For the text-containing cell, return its midpoint in (X, Y) coordinate format. 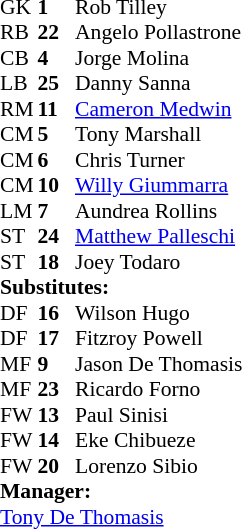
20 (57, 466)
Angelo Pollastrone (158, 33)
16 (57, 313)
Aundrea Rollins (158, 211)
Cameron Medwin (158, 109)
Matthew Palleschi (158, 237)
9 (57, 364)
LM (19, 211)
Substitutes: (121, 287)
22 (57, 33)
Danny Sanna (158, 83)
17 (57, 339)
Paul Sinisi (158, 415)
Wilson Hugo (158, 313)
14 (57, 441)
Eke Chibueze (158, 441)
7 (57, 211)
Tony Marshall (158, 135)
24 (57, 237)
Joey Todaro (158, 262)
18 (57, 262)
Ricardo Forno (158, 389)
Manager: (121, 491)
4 (57, 58)
23 (57, 389)
CB (19, 58)
25 (57, 83)
Jason De Thomasis (158, 364)
10 (57, 185)
5 (57, 135)
Jorge Molina (158, 58)
13 (57, 415)
Fitzroy Powell (158, 339)
Lorenzo Sibio (158, 466)
Willy Giummarra (158, 185)
6 (57, 160)
RB (19, 33)
LB (19, 83)
11 (57, 109)
Chris Turner (158, 160)
RM (19, 109)
